Return [X, Y] of the center of cell containing provided text 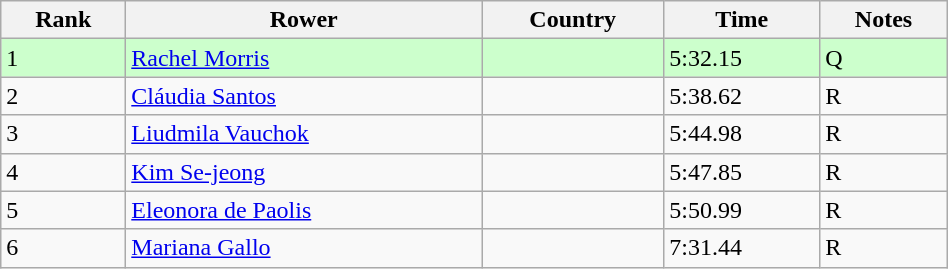
4 [64, 172]
Time [742, 20]
5:32.15 [742, 58]
Liudmila Vauchok [304, 134]
5:47.85 [742, 172]
Eleonora de Paolis [304, 210]
Rank [64, 20]
Country [573, 20]
Mariana Gallo [304, 248]
Notes [884, 20]
Q [884, 58]
5:44.98 [742, 134]
3 [64, 134]
Kim Se-jeong [304, 172]
Rower [304, 20]
2 [64, 96]
1 [64, 58]
7:31.44 [742, 248]
5:38.62 [742, 96]
6 [64, 248]
5:50.99 [742, 210]
5 [64, 210]
Rachel Morris [304, 58]
Cláudia Santos [304, 96]
